Identify which cell holds the provided text, then report its (x, y) central coordinate. 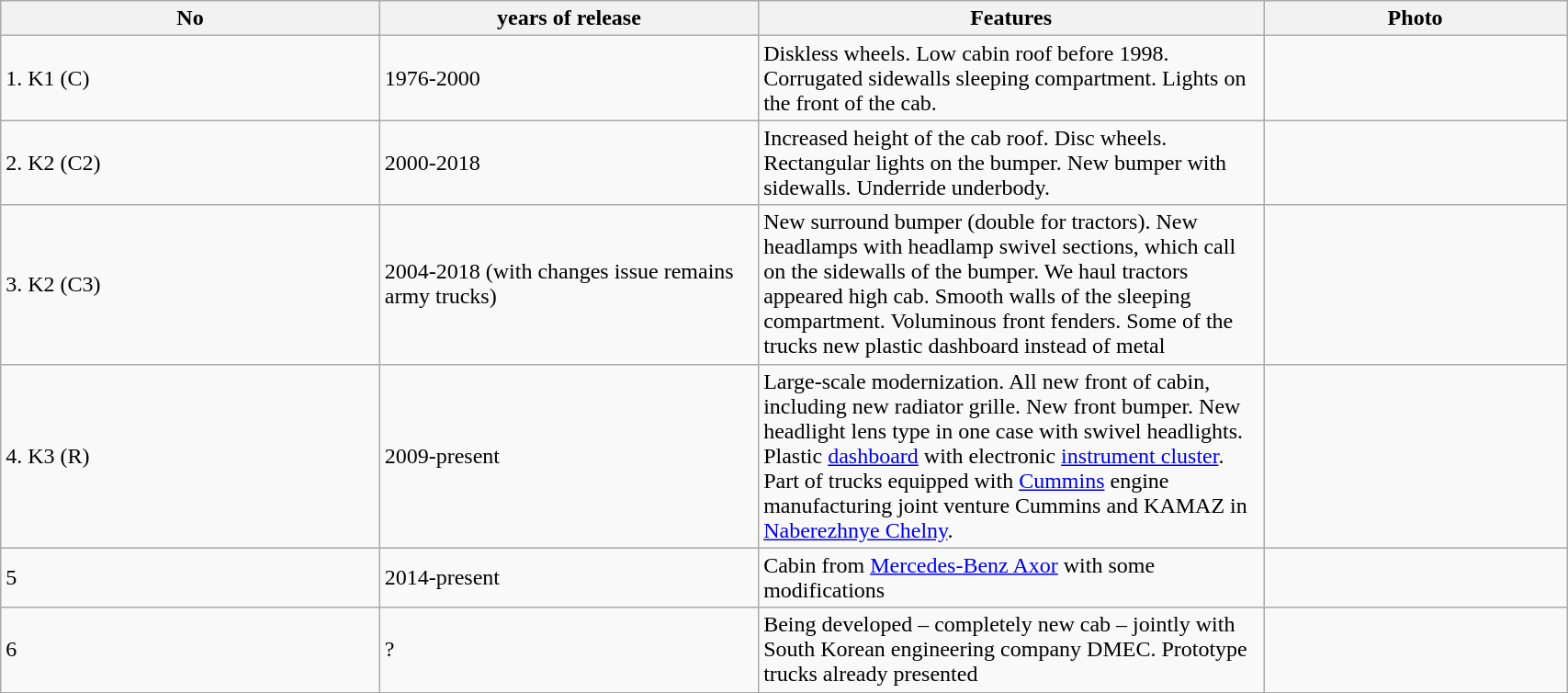
1. K1 (С) (190, 78)
years of release (569, 18)
Diskless wheels. Low cabin roof before 1998. Corrugated sidewalls sleeping compartment. Lights on the front of the cab. (1011, 78)
3. K2 (C3) (190, 285)
1976-2000 (569, 78)
Features (1011, 18)
Photo (1416, 18)
6 (190, 650)
2009-present (569, 456)
2014-present (569, 577)
4. K3 (R) (190, 456)
2. K2 (C2) (190, 163)
Increased height of the cab roof. Disc wheels. Rectangular lights on the bumper. New bumper with sidewalls. Underride underbody. (1011, 163)
Cabin from Mercedes-Benz Axor with some modifications (1011, 577)
2000-2018 (569, 163)
No (190, 18)
5 (190, 577)
? (569, 650)
Being developed – completely new cab – jointly with South Korean engineering company DMEC. Prototype trucks already presented (1011, 650)
2004-2018 (with changes issue remains army trucks) (569, 285)
